Return the (x, y) coordinate for the center point of the cell that contains the specified text.  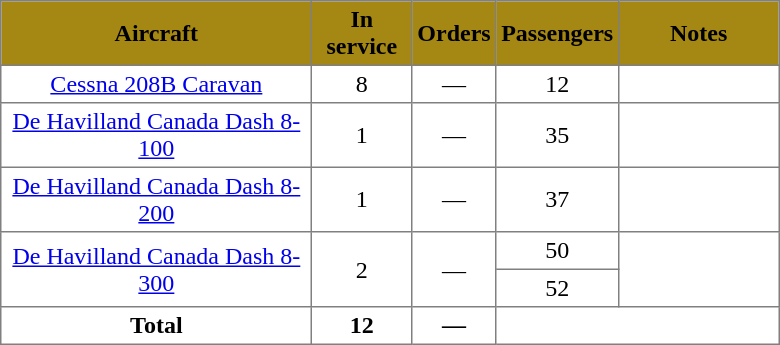
De Havilland Canada Dash 8-300 (156, 270)
Notes (698, 33)
De Havilland Canada Dash 8-200 (156, 199)
52 (557, 288)
In service (362, 33)
35 (557, 135)
50 (557, 251)
De Havilland Canada Dash 8-100 (156, 135)
Aircraft (156, 33)
Total (156, 326)
Cessna 208B Caravan (156, 84)
37 (557, 199)
2 (362, 270)
8 (362, 84)
Passengers (557, 33)
Orders (454, 33)
